Provide the [X, Y] coordinate of the cell's center where the given text is located.  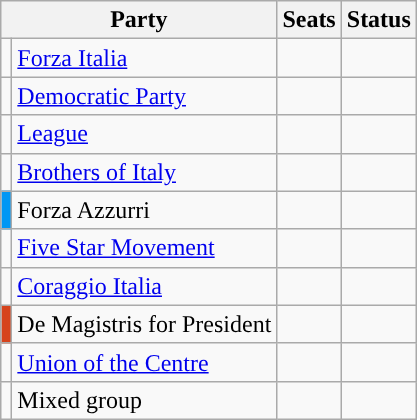
Democratic Party [144, 96]
Brothers of Italy [144, 172]
Party [139, 20]
De Magistris for President [144, 324]
League [144, 134]
Coraggio Italia [144, 286]
Status [378, 20]
Mixed group [144, 400]
Forza Azzurri [144, 210]
Union of the Centre [144, 362]
Seats [309, 20]
Forza Italia [144, 58]
Five Star Movement [144, 248]
